Determine the (X, Y) coordinate at the center of the cell enclosing the given text.  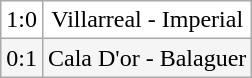
Cala D'or - Balaguer (146, 58)
0:1 (22, 58)
1:0 (22, 20)
Villarreal - Imperial (146, 20)
